Output the (X, Y) coordinate of the center of the cell containing the given text.  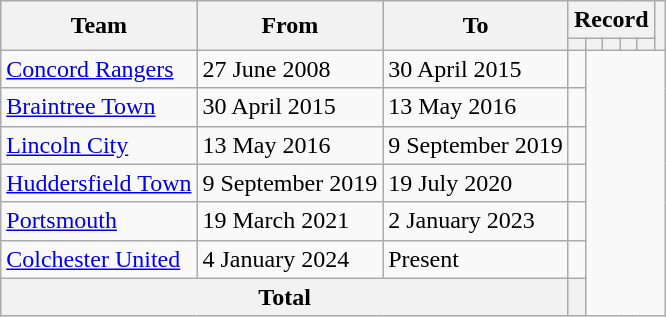
19 July 2020 (476, 183)
Braintree Town (99, 107)
Present (476, 259)
Team (99, 26)
To (476, 26)
Portsmouth (99, 221)
Colchester United (99, 259)
From (290, 26)
Record (611, 20)
4 January 2024 (290, 259)
27 June 2008 (290, 69)
Lincoln City (99, 145)
19 March 2021 (290, 221)
Total (285, 297)
Concord Rangers (99, 69)
Huddersfield Town (99, 183)
2 January 2023 (476, 221)
